Provide the (X, Y) coordinate of the cell's center where the given text is located.  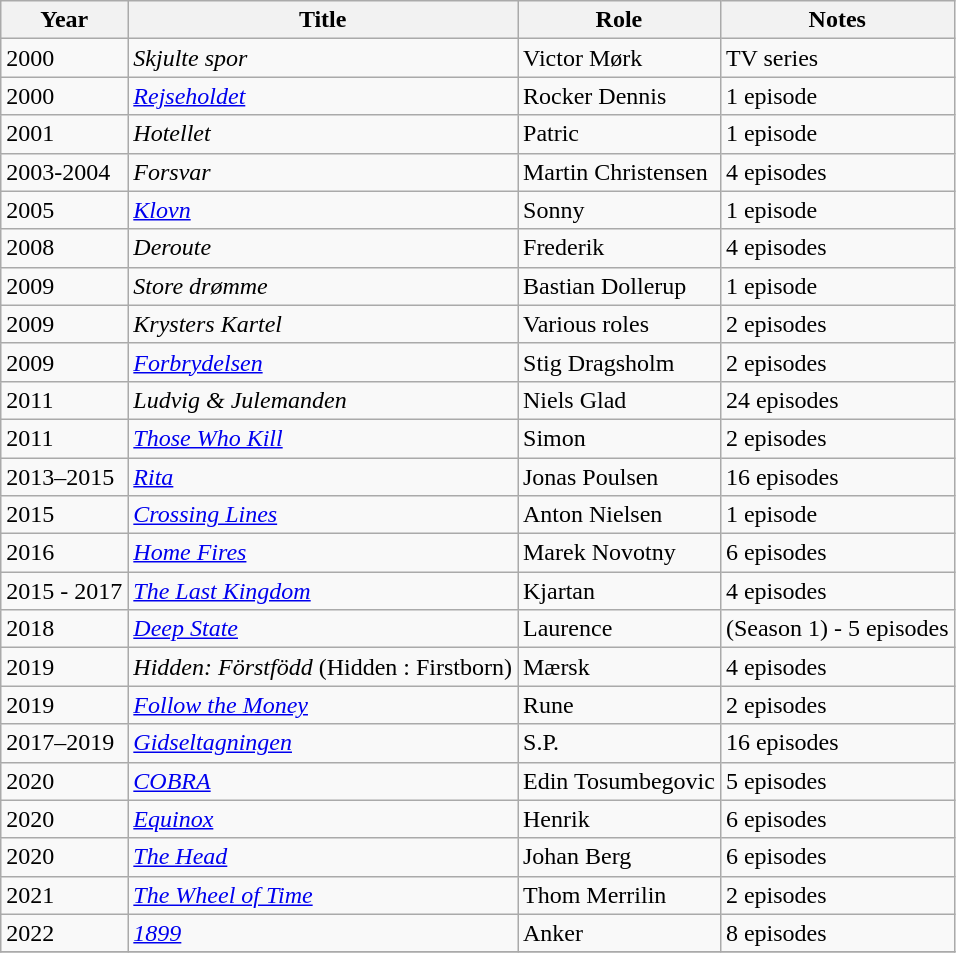
Anker (620, 933)
Rune (620, 705)
Krysters Kartel (323, 324)
Henrik (620, 819)
Skjulte spor (323, 58)
2015 (64, 515)
Bastian Dollerup (620, 286)
TV series (837, 58)
Role (620, 20)
Johan Berg (620, 857)
The Head (323, 857)
COBRA (323, 781)
Those Who Kill (323, 438)
1899 (323, 933)
Gidseltagningen (323, 743)
Jonas Poulsen (620, 477)
Ludvig & Julemanden (323, 400)
Title (323, 20)
Klovn (323, 210)
Edin Tosumbegovic (620, 781)
(Season 1) - 5 episodes (837, 629)
Stig Dragsholm (620, 362)
Victor Mørk (620, 58)
2017–2019 (64, 743)
Various roles (620, 324)
Home Fires (323, 553)
2008 (64, 248)
Frederik (620, 248)
Follow the Money (323, 705)
S.P. (620, 743)
2022 (64, 933)
Forsvar (323, 172)
Equinox (323, 819)
Rocker Dennis (620, 96)
Marek Novotny (620, 553)
2016 (64, 553)
The Last Kingdom (323, 591)
5 episodes (837, 781)
Rita (323, 477)
Store drømme (323, 286)
Rejseholdet (323, 96)
24 episodes (837, 400)
2001 (64, 134)
Laurence (620, 629)
Notes (837, 20)
2015 - 2017 (64, 591)
Martin Christensen (620, 172)
Deroute (323, 248)
The Wheel of Time (323, 895)
Patric (620, 134)
Simon (620, 438)
2005 (64, 210)
Deep State (323, 629)
Thom Merrilin (620, 895)
2018 (64, 629)
Hidden: Förstfödd (Hidden : Firstborn) (323, 667)
Crossing Lines (323, 515)
Sonny (620, 210)
8 episodes (837, 933)
Mærsk (620, 667)
Kjartan (620, 591)
Hotellet (323, 134)
2021 (64, 895)
Forbrydelsen (323, 362)
Year (64, 20)
Niels Glad (620, 400)
2013–2015 (64, 477)
2003-2004 (64, 172)
Anton Nielsen (620, 515)
